Find where the given text appears and provide that cell's center as [X, Y] coordinate. 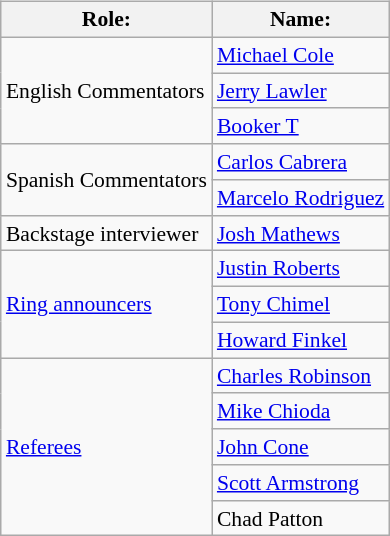
Charles Robinson [300, 376]
Chad Patton [300, 518]
John Cone [300, 447]
Mike Chioda [300, 411]
Backstage interviewer [106, 233]
Michael Cole [300, 55]
Spanish Commentators [106, 180]
Scott Armstrong [300, 483]
Tony Chimel [300, 305]
Role: [106, 20]
Name: [300, 20]
Carlos Cabrera [300, 162]
Marcelo Rodriguez [300, 198]
Ring announcers [106, 304]
Referees [106, 447]
English Commentators [106, 90]
Booker T [300, 126]
Howard Finkel [300, 340]
Jerry Lawler [300, 91]
Josh Mathews [300, 233]
Justin Roberts [300, 269]
